From the cell containing the given text, extract its center point as [X, Y] coordinate. 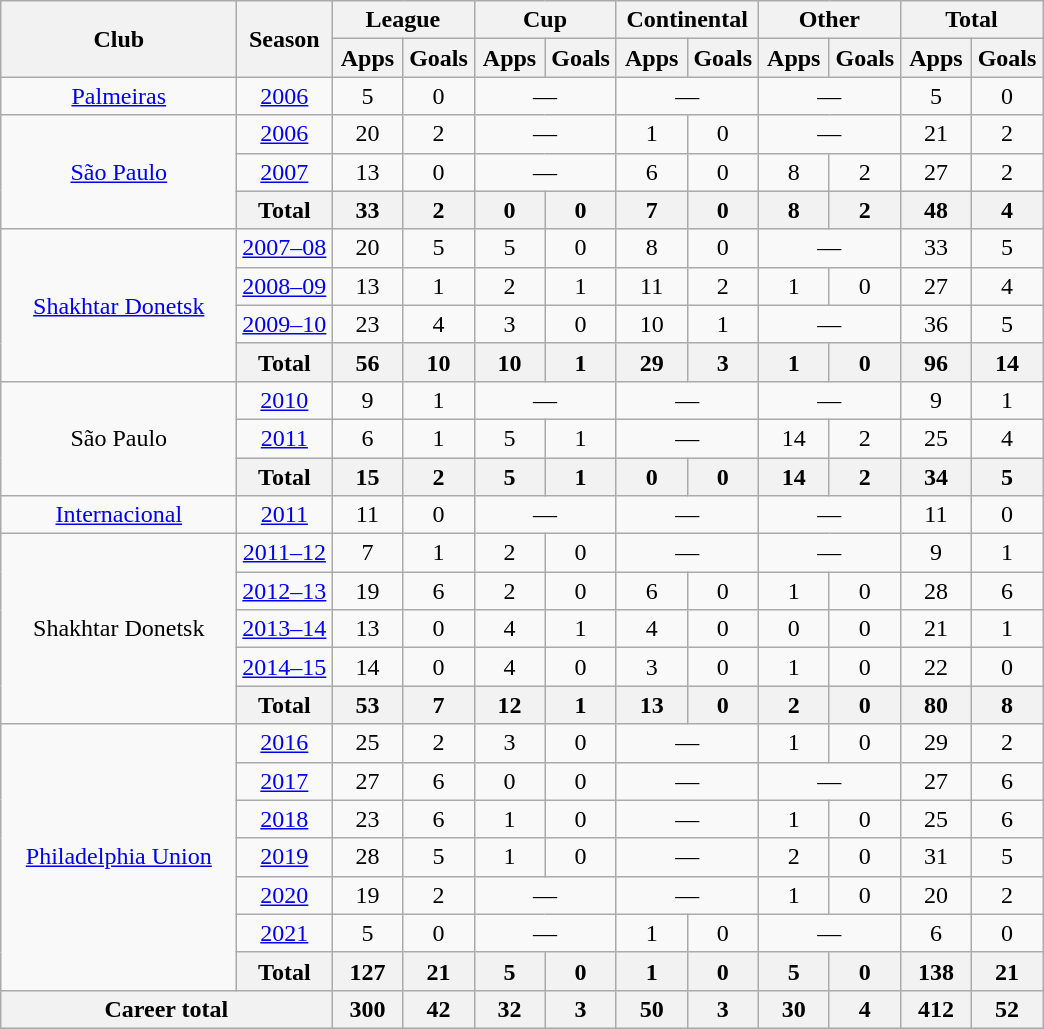
36 [936, 324]
15 [368, 477]
2014–15 [284, 667]
300 [368, 1009]
12 [510, 705]
Cup [545, 20]
2007 [284, 172]
Continental [687, 20]
Career total [166, 1009]
Internacional [119, 515]
22 [936, 667]
50 [652, 1009]
Club [119, 39]
412 [936, 1009]
2017 [284, 781]
Season [284, 39]
31 [936, 857]
2013–14 [284, 629]
2019 [284, 857]
2012–13 [284, 591]
30 [794, 1009]
42 [438, 1009]
Philadelphia Union [119, 857]
2021 [284, 933]
138 [936, 971]
48 [936, 210]
53 [368, 705]
32 [510, 1009]
2016 [284, 743]
56 [368, 362]
Palmeiras [119, 96]
80 [936, 705]
2009–10 [284, 324]
2007–08 [284, 248]
96 [936, 362]
127 [368, 971]
Other [829, 20]
34 [936, 477]
2020 [284, 895]
52 [1006, 1009]
2008–09 [284, 286]
2010 [284, 400]
2011–12 [284, 553]
2018 [284, 819]
League [403, 20]
